Determine the (X, Y) coordinate at the center of the cell enclosing the given text.  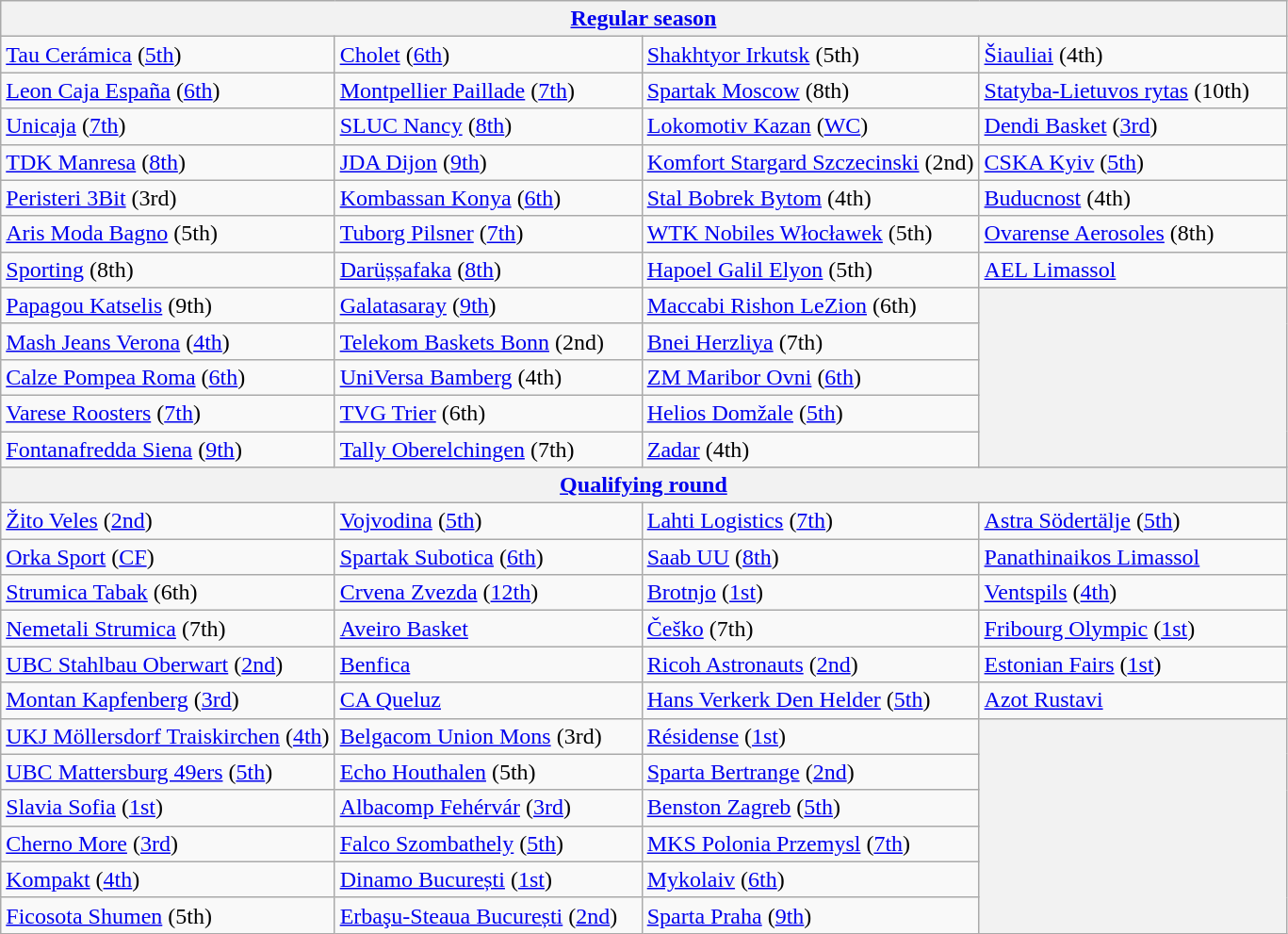
CA Queluz (488, 700)
Zadar (4th) (810, 450)
Albacomp Fehérvár (3rd) (488, 808)
Benston Zagreb (5th) (810, 808)
Unicaja (7th) (168, 126)
Galatasaray (9th) (488, 305)
Fontanafredda Siena (9th) (168, 450)
Sparta Praha (9th) (810, 915)
Slavia Sofia (1st) (168, 808)
Tau Cerámica (5th) (168, 55)
Lokomotiv Kazan (WC) (810, 126)
Estonian Fairs (1st) (1133, 664)
MKS Polonia Przemysl (7th) (810, 844)
Češko (7th) (810, 629)
Falco Szombathely (5th) (488, 844)
Erbaşu-Steaua București (2nd) (488, 915)
Cholet (6th) (488, 55)
Strumica Tabak (6th) (168, 593)
Hapoel Galil Elyon (5th) (810, 270)
Belgacom Union Mons (3rd) (488, 736)
Ricoh Astronauts (2nd) (810, 664)
Telekom Baskets Bonn (2nd) (488, 341)
Žito Veles (2nd) (168, 521)
ZM Maribor Ovni (6th) (810, 377)
Shakhtyor Irkutsk (5th) (810, 55)
Spartak Moscow (8th) (810, 90)
Varese Roosters (7th) (168, 413)
Helios Domžale (5th) (810, 413)
Nemetali Strumica (7th) (168, 629)
Sporting (8th) (168, 270)
Vojvodina (5th) (488, 521)
JDA Dijon (9th) (488, 162)
Leon Caja España (6th) (168, 90)
Buducnost (4th) (1133, 198)
WTK Nobiles Włocławek (5th) (810, 234)
Ventspils (4th) (1133, 593)
Sparta Bertrange (2nd) (810, 772)
Ficosota Shumen (5th) (168, 915)
Orka Sport (CF) (168, 557)
Darüșșafaka (8th) (488, 270)
Tally Oberelchingen (7th) (488, 450)
TDK Manresa (8th) (168, 162)
Montan Kapfenberg (3rd) (168, 700)
UKJ Möllersdorf Traiskirchen (4th) (168, 736)
Statyba-Lietuvos rytas (10th) (1133, 90)
Kompakt (4th) (168, 879)
Lahti Logistics (7th) (810, 521)
Mykolaiv (6th) (810, 879)
UBC Mattersburg 49ers (5th) (168, 772)
Calze Pompea Roma (6th) (168, 377)
Stal Bobrek Bytom (4th) (810, 198)
Spartak Subotica (6th) (488, 557)
Mash Jeans Verona (4th) (168, 341)
UBC Stahlbau Oberwart (2nd) (168, 664)
Fribourg Olympic (1st) (1133, 629)
Aris Moda Bagno (5th) (168, 234)
Komfort Stargard Szczecinski (2nd) (810, 162)
Benfica (488, 664)
Azot Rustavi (1133, 700)
UniVersa Bamberg (4th) (488, 377)
Kombassan Konya (6th) (488, 198)
AEL Limassol (1133, 270)
Regular season (644, 19)
Peristeri 3Bit (3rd) (168, 198)
Résidense (1st) (810, 736)
Ovarense Aerosoles (8th) (1133, 234)
Dinamo București (1st) (488, 879)
Panathinaikos Limassol (1133, 557)
Astra Södertälje (5th) (1133, 521)
Maccabi Rishon LeZion (6th) (810, 305)
SLUC Nancy (8th) (488, 126)
Brotnjo (1st) (810, 593)
Echo Houthalen (5th) (488, 772)
Qualifying round (644, 485)
Saab UU (8th) (810, 557)
TVG Trier (6th) (488, 413)
Crvena Zvezda (12th) (488, 593)
Dendi Basket (3rd) (1133, 126)
Montpellier Paillade (7th) (488, 90)
Bnei Herzliya (7th) (810, 341)
Šiauliai (4th) (1133, 55)
Cherno More (3rd) (168, 844)
Tuborg Pilsner (7th) (488, 234)
Aveiro Basket (488, 629)
CSKA Kyiv (5th) (1133, 162)
Hans Verkerk Den Helder (5th) (810, 700)
Papagou Katselis (9th) (168, 305)
